For the text-containing cell, return its midpoint in [X, Y] coordinate format. 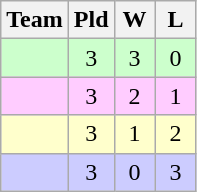
Pld [91, 20]
W [134, 20]
Team [35, 20]
L [176, 20]
